Extract the [x, y] coordinate from the center of the cell holding the provided text.  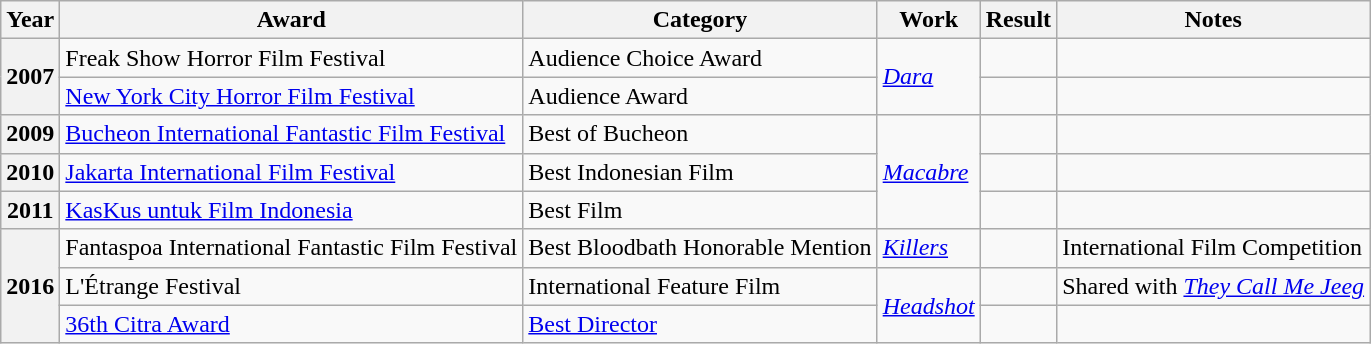
2011 [30, 210]
2010 [30, 172]
Killers [928, 248]
Fantaspoa International Fantastic Film Festival [292, 248]
Shared with They Call Me Jeeg [1214, 286]
Bucheon International Fantastic Film Festival [292, 134]
Result [1018, 20]
Award [292, 20]
2016 [30, 286]
Macabre [928, 172]
New York City Horror Film Festival [292, 96]
International Feature Film [700, 286]
Best Bloodbath Honorable Mention [700, 248]
KasKus untuk Film Indonesia [292, 210]
2009 [30, 134]
Category [700, 20]
Best Film [700, 210]
Best of Bucheon [700, 134]
36th Citra Award [292, 324]
L'Étrange Festival [292, 286]
Freak Show Horror Film Festival [292, 58]
Best Indonesian Film [700, 172]
Audience Award [700, 96]
Jakarta International Film Festival [292, 172]
2007 [30, 77]
Headshot [928, 305]
International Film Competition [1214, 248]
Work [928, 20]
Year [30, 20]
Best Director [700, 324]
Notes [1214, 20]
Audience Choice Award [700, 58]
Dara [928, 77]
